For the text-containing cell, return its midpoint in (X, Y) coordinate format. 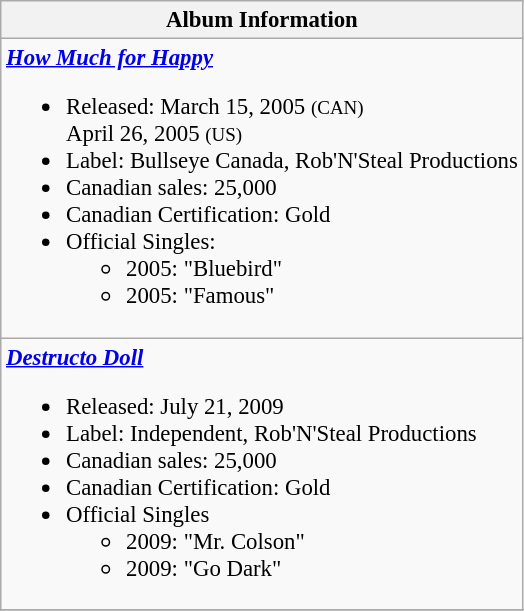
Album Information (262, 20)
